Identify which cell holds the provided text, then report its (x, y) central coordinate. 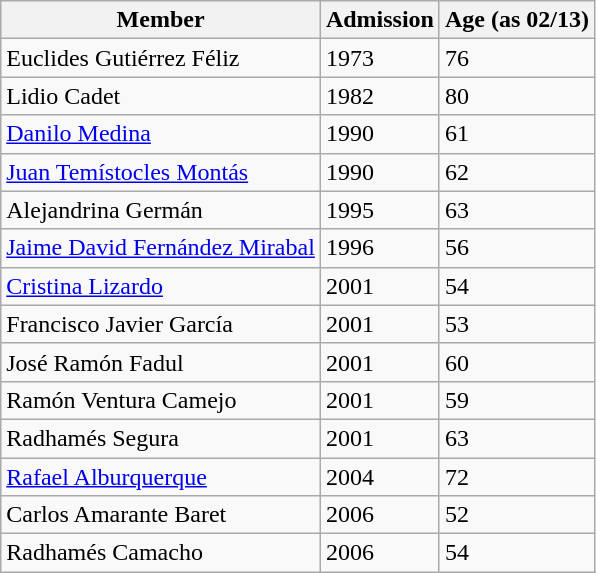
Juan Temístocles Montás (161, 172)
Rafael Alburquerque (161, 477)
1982 (380, 96)
52 (516, 515)
1995 (380, 210)
Radhamés Segura (161, 438)
1973 (380, 58)
1996 (380, 248)
72 (516, 477)
62 (516, 172)
Member (161, 20)
59 (516, 400)
Alejandrina Germán (161, 210)
76 (516, 58)
53 (516, 324)
80 (516, 96)
Radhamés Camacho (161, 553)
Danilo Medina (161, 134)
Admission (380, 20)
2004 (380, 477)
José Ramón Fadul (161, 362)
Cristina Lizardo (161, 286)
Jaime David Fernández Mirabal (161, 248)
Age (as 02/13) (516, 20)
Lidio Cadet (161, 96)
60 (516, 362)
61 (516, 134)
Ramón Ventura Camejo (161, 400)
Carlos Amarante Baret (161, 515)
Euclides Gutiérrez Féliz (161, 58)
56 (516, 248)
Francisco Javier García (161, 324)
